For the text-containing cell, return its midpoint in (X, Y) coordinate format. 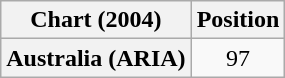
97 (238, 58)
Chart (2004) (96, 20)
Position (238, 20)
Australia (ARIA) (96, 58)
